Return the [x, y] coordinate for the center point of the cell that contains the specified text.  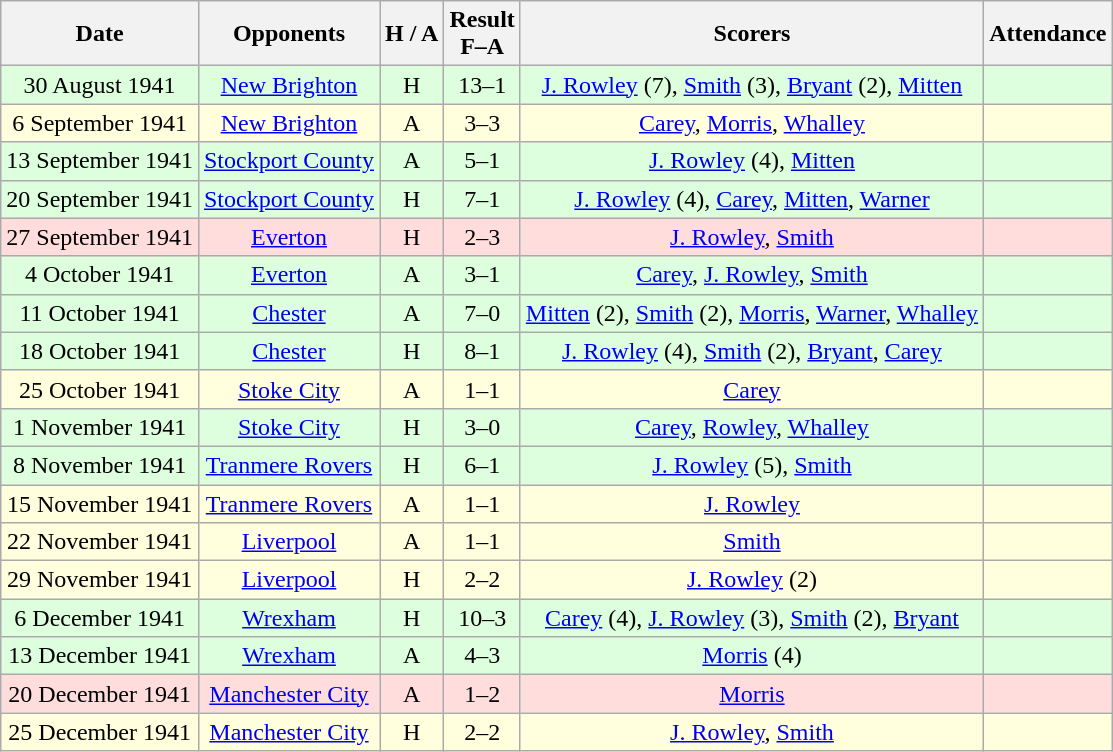
Carey, Morris, Whalley [752, 123]
J. Rowley (4), Smith (2), Bryant, Carey [752, 351]
Mitten (2), Smith (2), Morris, Warner, Whalley [752, 313]
7–0 [482, 313]
27 September 1941 [100, 237]
4–3 [482, 656]
20 December 1941 [100, 694]
8 November 1941 [100, 465]
J. Rowley (4), Carey, Mitten, Warner [752, 199]
J. Rowley (2) [752, 580]
Smith [752, 542]
5–1 [482, 161]
Morris (4) [752, 656]
13 December 1941 [100, 656]
J. Rowley (5), Smith [752, 465]
J. Rowley (4), Mitten [752, 161]
Attendance [1048, 34]
10–3 [482, 618]
20 September 1941 [100, 199]
15 November 1941 [100, 503]
ResultF–A [482, 34]
6 September 1941 [100, 123]
8–1 [482, 351]
25 December 1941 [100, 732]
Morris [752, 694]
11 October 1941 [100, 313]
Opponents [288, 34]
Carey [752, 389]
3–3 [482, 123]
13 September 1941 [100, 161]
Carey, Rowley, Whalley [752, 427]
Scorers [752, 34]
13–1 [482, 85]
22 November 1941 [100, 542]
3–0 [482, 427]
7–1 [482, 199]
18 October 1941 [100, 351]
3–1 [482, 275]
6–1 [482, 465]
4 October 1941 [100, 275]
Carey, J. Rowley, Smith [752, 275]
6 December 1941 [100, 618]
25 October 1941 [100, 389]
30 August 1941 [100, 85]
J. Rowley (7), Smith (3), Bryant (2), Mitten [752, 85]
29 November 1941 [100, 580]
1–2 [482, 694]
Carey (4), J. Rowley (3), Smith (2), Bryant [752, 618]
2–3 [482, 237]
1 November 1941 [100, 427]
H / A [412, 34]
Date [100, 34]
J. Rowley [752, 503]
